Return the (x, y) coordinate for the center point of the cell that contains the specified text.  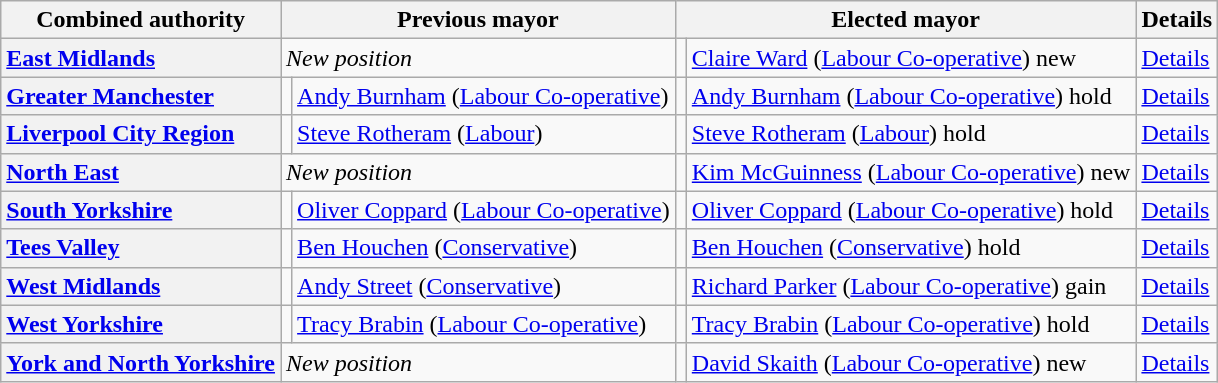
Andy Burnham (Labour Co-operative) hold (911, 96)
Previous mayor (478, 20)
West Midlands (141, 286)
North East (141, 172)
Richard Parker (Labour Co-operative) gain (911, 286)
Ben Houchen (Conservative) hold (911, 248)
Steve Rotheram (Labour) (484, 134)
David Skaith (Labour Co-operative) new (911, 362)
Steve Rotheram (Labour) hold (911, 134)
Elected mayor (906, 20)
Oliver Coppard (Labour Co-operative) hold (911, 210)
Kim McGuinness (Labour Co-operative) new (911, 172)
Tees Valley (141, 248)
Tracy Brabin (Labour Co-operative) hold (911, 324)
Liverpool City Region (141, 134)
East Midlands (141, 58)
Andy Street (Conservative) (484, 286)
Claire Ward (Labour Co-operative) new (911, 58)
West Yorkshire (141, 324)
Combined authority (141, 20)
Ben Houchen (Conservative) (484, 248)
Andy Burnham (Labour Co-operative) (484, 96)
Greater Manchester (141, 96)
Oliver Coppard (Labour Co-operative) (484, 210)
York and North Yorkshire (141, 362)
Tracy Brabin (Labour Co-operative) (484, 324)
South Yorkshire (141, 210)
